Provide the [x, y] coordinate of the cell's center where the given text is located.  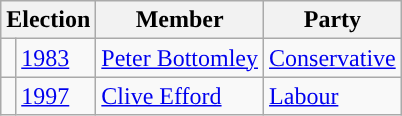
Clive Efford [180, 96]
Member [180, 20]
1997 [56, 96]
1983 [56, 58]
Conservative [333, 58]
Party [333, 20]
Labour [333, 96]
Election [48, 20]
Peter Bottomley [180, 58]
